Pinpoint the cell where the given text exists, returning its [x, y] midpoint coordinate. 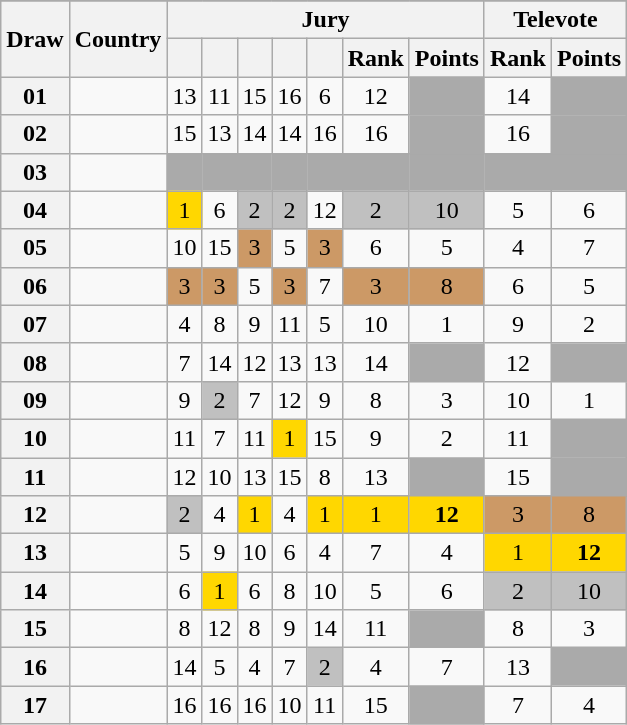
03 [35, 172]
Televote [555, 20]
02 [35, 134]
Country [118, 39]
06 [35, 286]
07 [35, 324]
Draw [35, 39]
08 [35, 362]
Jury [326, 20]
01 [35, 96]
17 [35, 705]
04 [35, 210]
09 [35, 400]
05 [35, 248]
